Extract the (x, y) coordinate from the center of the cell holding the provided text.  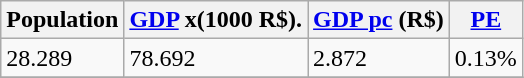
GDP pc (R$) (379, 20)
PE (486, 20)
2.872 (379, 58)
28.289 (62, 58)
Population (62, 20)
0.13% (486, 58)
78.692 (216, 58)
GDP x(1000 R$). (216, 20)
